Capture the cell that displays the provided text and extract its [X, Y] central coordinate. 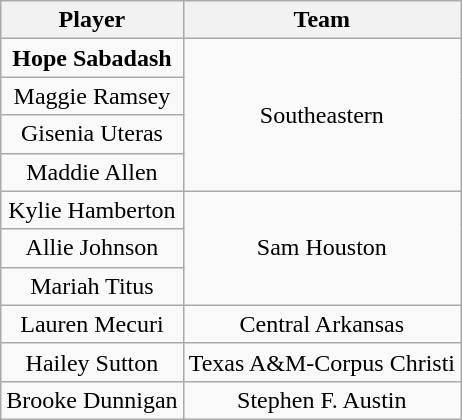
Hope Sabadash [92, 58]
Hailey Sutton [92, 362]
Allie Johnson [92, 248]
Maggie Ramsey [92, 96]
Central Arkansas [322, 324]
Southeastern [322, 115]
Maddie Allen [92, 172]
Gisenia Uteras [92, 134]
Stephen F. Austin [322, 400]
Kylie Hamberton [92, 210]
Sam Houston [322, 248]
Lauren Mecuri [92, 324]
Brooke Dunnigan [92, 400]
Team [322, 20]
Mariah Titus [92, 286]
Texas A&M-Corpus Christi [322, 362]
Player [92, 20]
